Pinpoint the cell where the given text exists, returning its (x, y) midpoint coordinate. 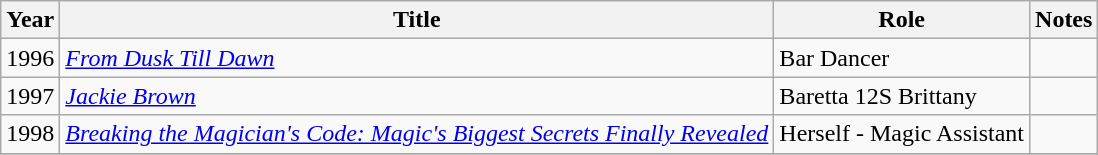
Notes (1064, 20)
From Dusk Till Dawn (417, 58)
1997 (30, 96)
Breaking the Magician's Code: Magic's Biggest Secrets Finally Revealed (417, 134)
Title (417, 20)
Year (30, 20)
Jackie Brown (417, 96)
1996 (30, 58)
Baretta 12S Brittany (902, 96)
1998 (30, 134)
Herself - Magic Assistant (902, 134)
Role (902, 20)
Bar Dancer (902, 58)
